Provide the (x, y) coordinate of the cell's center where the given text is located.  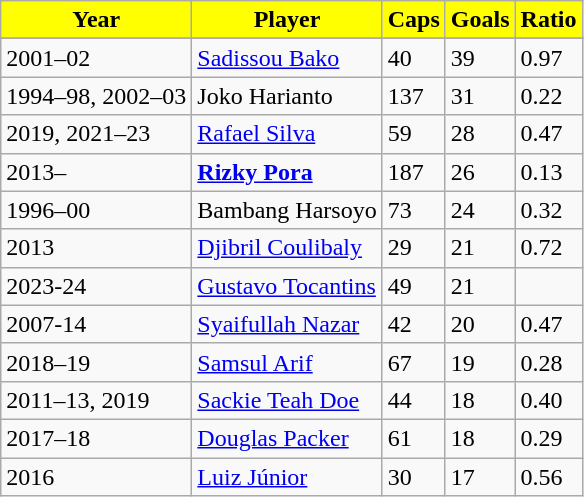
40 (414, 58)
187 (414, 172)
Joko Harianto (287, 96)
2018–19 (96, 362)
2023-24 (96, 286)
0.28 (548, 362)
17 (480, 477)
137 (414, 96)
30 (414, 477)
0.97 (548, 58)
2001–02 (96, 58)
Syaifullah Nazar (287, 324)
2007-14 (96, 324)
42 (414, 324)
Gustavo Tocantins (287, 286)
Year (96, 20)
0.40 (548, 400)
Bambang Harsoyo (287, 210)
31 (480, 96)
Goals (480, 20)
19 (480, 362)
2013– (96, 172)
2016 (96, 477)
2011–13, 2019 (96, 400)
Caps (414, 20)
61 (414, 438)
59 (414, 134)
0.56 (548, 477)
0.22 (548, 96)
0.32 (548, 210)
73 (414, 210)
24 (480, 210)
28 (480, 134)
1996–00 (96, 210)
0.72 (548, 248)
Rizky Pora (287, 172)
29 (414, 248)
1994–98, 2002–03 (96, 96)
Rafael Silva (287, 134)
Douglas Packer (287, 438)
20 (480, 324)
2017–18 (96, 438)
Sackie Teah Doe (287, 400)
49 (414, 286)
Ratio (548, 20)
Samsul Arif (287, 362)
Luiz Júnior (287, 477)
Sadissou Bako (287, 58)
26 (480, 172)
2019, 2021–23 (96, 134)
2013 (96, 248)
Djibril Coulibaly (287, 248)
44 (414, 400)
67 (414, 362)
39 (480, 58)
Player (287, 20)
0.13 (548, 172)
0.29 (548, 438)
